Scan for the cell matching the given text and deliver its (X, Y) coordinate at center. 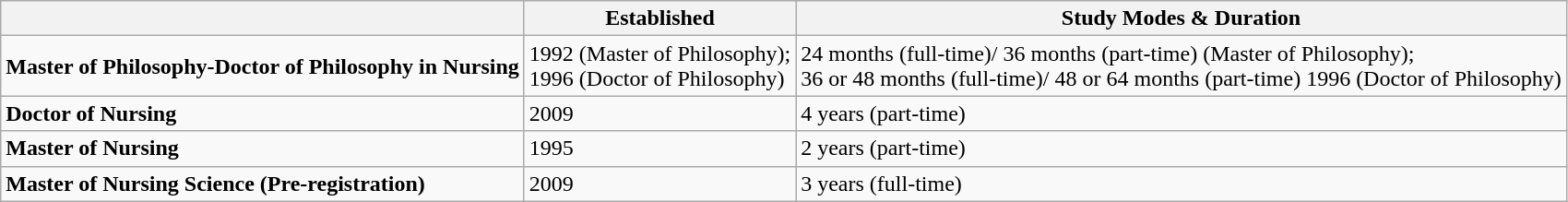
1992 (Master of Philosophy);1996 (Doctor of Philosophy) (659, 66)
Doctor of Nursing (263, 113)
1995 (659, 149)
Established (659, 18)
4 years (part-time) (1182, 113)
Master of Nursing Science (Pre-registration) (263, 184)
Study Modes & Duration (1182, 18)
Master of Philosophy-Doctor of Philosophy in Nursing (263, 66)
Master of Nursing (263, 149)
2 years (part-time) (1182, 149)
3 years (full-time) (1182, 184)
